Identify which cell holds the provided text, then report its [X, Y] central coordinate. 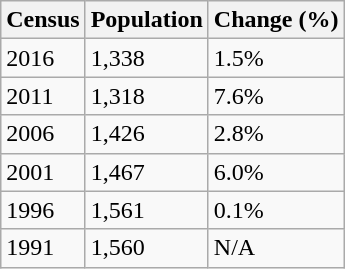
2011 [43, 96]
Change (%) [276, 20]
2.8% [276, 134]
Census [43, 20]
1,560 [146, 248]
1,318 [146, 96]
1991 [43, 248]
N/A [276, 248]
1,338 [146, 58]
0.1% [276, 210]
7.6% [276, 96]
2001 [43, 172]
1,426 [146, 134]
1,561 [146, 210]
1996 [43, 210]
1,467 [146, 172]
2006 [43, 134]
6.0% [276, 172]
Population [146, 20]
1.5% [276, 58]
2016 [43, 58]
